Extract the (x, y) coordinate from the center of the cell holding the provided text.  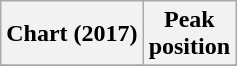
Chart (2017) (72, 34)
Peakposition (189, 34)
